Scan for the cell matching the given text and deliver its (x, y) coordinate at center. 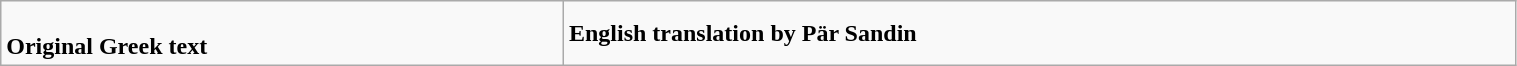
Original Greek text (282, 34)
English translation by Pär Sandin (1040, 34)
